Return the [X, Y] coordinate for the center point of the cell that contains the specified text.  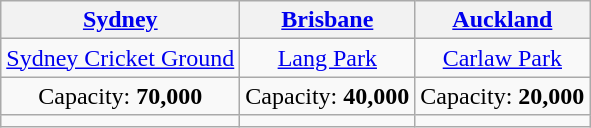
Capacity: 70,000 [120, 96]
Capacity: 40,000 [328, 96]
Lang Park [328, 58]
Sydney [120, 20]
Sydney Cricket Ground [120, 58]
Capacity: 20,000 [502, 96]
Brisbane [328, 20]
Carlaw Park [502, 58]
Auckland [502, 20]
